From the cell containing the given text, extract its center point as (x, y) coordinate. 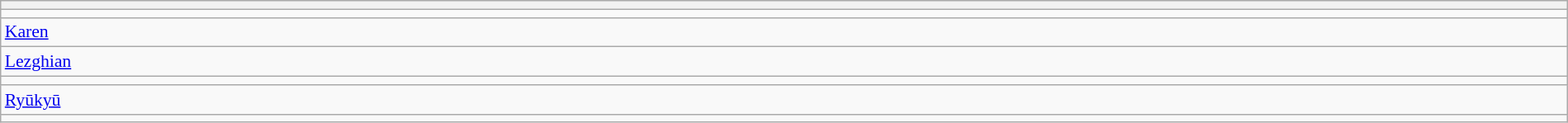
Lezghian (784, 62)
Ryūkyū (784, 100)
Karen (784, 32)
